Return (X, Y) of the center of cell containing provided text 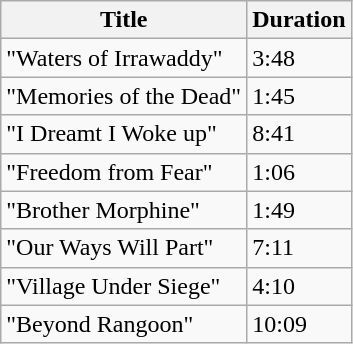
8:41 (299, 134)
7:11 (299, 248)
"Brother Morphine" (124, 210)
"Our Ways Will Part" (124, 248)
Duration (299, 20)
Title (124, 20)
"Waters of Irrawaddy" (124, 58)
"Village Under Siege" (124, 286)
3:48 (299, 58)
10:09 (299, 324)
"Beyond Rangoon" (124, 324)
1:49 (299, 210)
1:45 (299, 96)
"Memories of the Dead" (124, 96)
"Freedom from Fear" (124, 172)
4:10 (299, 286)
"I Dreamt I Woke up" (124, 134)
1:06 (299, 172)
